Capture the cell that displays the provided text and extract its (x, y) central coordinate. 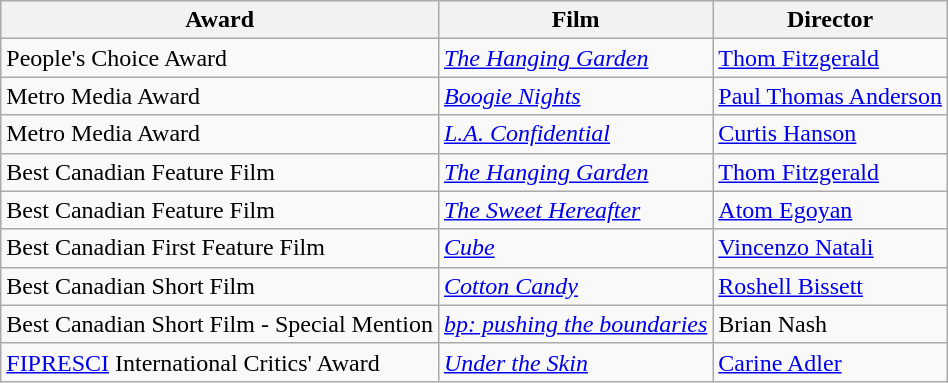
Award (220, 20)
bp: pushing the boundaries (575, 324)
Best Canadian First Feature Film (220, 248)
Best Canadian Short Film (220, 286)
Boogie Nights (575, 96)
People's Choice Award (220, 58)
Cotton Candy (575, 286)
Atom Egoyan (830, 210)
Brian Nash (830, 324)
Carine Adler (830, 362)
Roshell Bissett (830, 286)
Curtis Hanson (830, 134)
Vincenzo Natali (830, 248)
Cube (575, 248)
Best Canadian Short Film - Special Mention (220, 324)
Paul Thomas Anderson (830, 96)
FIPRESCI International Critics' Award (220, 362)
Film (575, 20)
The Sweet Hereafter (575, 210)
Director (830, 20)
L.A. Confidential (575, 134)
Under the Skin (575, 362)
